Search for the cell housing the specified text and yield its [X, Y] center coordinate. 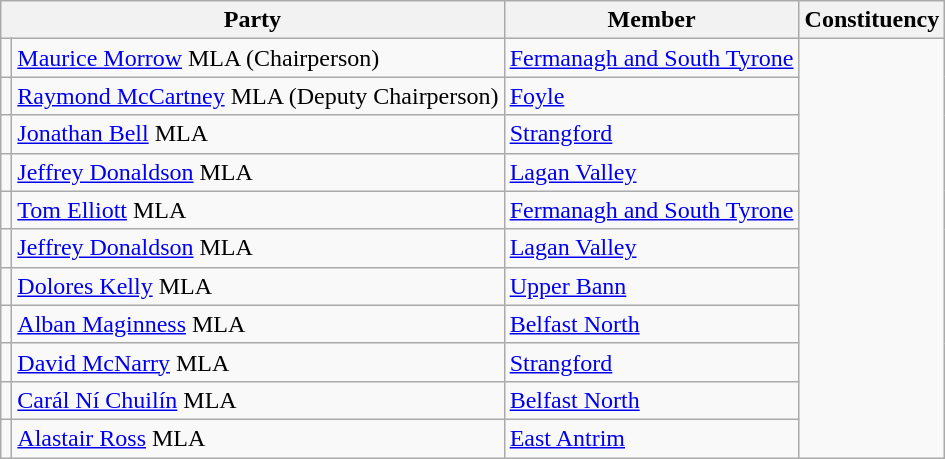
David McNarry MLA [258, 362]
Tom Elliott MLA [258, 210]
Jonathan Bell MLA [258, 134]
Party [252, 20]
Constituency [872, 20]
Alban Maginness MLA [258, 324]
Dolores Kelly MLA [258, 286]
Foyle [652, 96]
Member [652, 20]
East Antrim [652, 438]
Carál Ní Chuilín MLA [258, 400]
Maurice Morrow MLA (Chairperson) [258, 58]
Upper Bann [652, 286]
Alastair Ross MLA [258, 438]
Raymond McCartney MLA (Deputy Chairperson) [258, 96]
